Provide the [X, Y] coordinate of the cell's center where the given text is located.  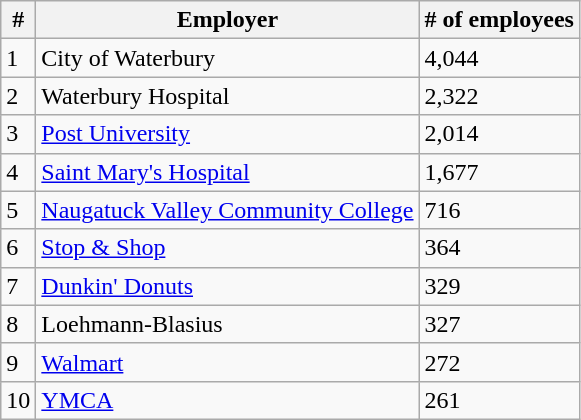
10 [18, 400]
3 [18, 134]
Saint Mary's Hospital [228, 172]
9 [18, 362]
329 [499, 286]
364 [499, 248]
YMCA [228, 400]
# of employees [499, 20]
Post University [228, 134]
272 [499, 362]
Stop & Shop [228, 248]
4,044 [499, 58]
327 [499, 324]
Naugatuck Valley Community College [228, 210]
5 [18, 210]
Waterbury Hospital [228, 96]
Walmart [228, 362]
Employer [228, 20]
716 [499, 210]
8 [18, 324]
6 [18, 248]
Dunkin' Donuts [228, 286]
# [18, 20]
Loehmann-Blasius [228, 324]
2,014 [499, 134]
2,322 [499, 96]
7 [18, 286]
City of Waterbury [228, 58]
2 [18, 96]
261 [499, 400]
1,677 [499, 172]
1 [18, 58]
4 [18, 172]
